Scan for the cell matching the given text and deliver its [X, Y] coordinate at center. 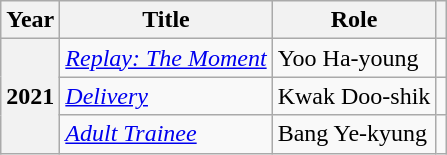
Year [30, 20]
Yoo Ha-young [354, 58]
Delivery [166, 96]
Bang Ye-kyung [354, 134]
Kwak Doo-shik [354, 96]
Role [354, 20]
Replay: The Moment [166, 58]
Adult Trainee [166, 134]
2021 [30, 96]
Title [166, 20]
